Output the (x, y) coordinate of the center of the cell containing the given text.  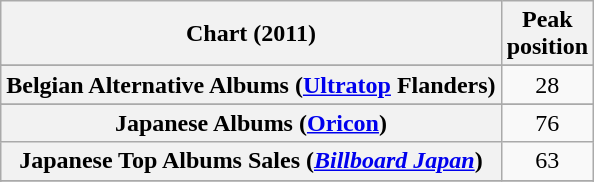
28 (547, 85)
Japanese Top Albums Sales (Billboard Japan) (251, 161)
Belgian Alternative Albums (Ultratop Flanders) (251, 85)
Japanese Albums (Oricon) (251, 123)
63 (547, 161)
76 (547, 123)
Chart (2011) (251, 34)
Peakposition (547, 34)
